Return [x, y] of the center of cell containing provided text 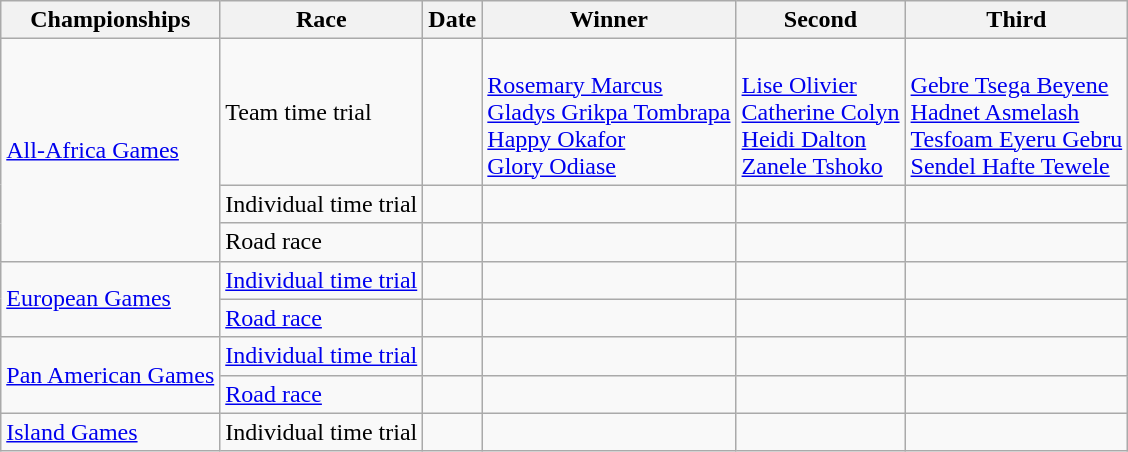
Date [452, 20]
All-Africa Games [110, 150]
Rosemary MarcusGladys Grikpa TombrapaHappy OkaforGlory Odiase [609, 112]
Second [820, 20]
Island Games [110, 432]
Championships [110, 20]
Pan American Games [110, 375]
Race [322, 20]
Third [1016, 20]
Gebre Tsega BeyeneHadnet AsmelashTesfoam Eyeru GebruSendel Hafte Tewele [1016, 112]
Winner [609, 20]
Lise OlivierCatherine ColynHeidi DaltonZanele Tshoko [820, 112]
Team time trial [322, 112]
European Games [110, 299]
